Output the [X, Y] coordinate of the center of the cell containing the given text.  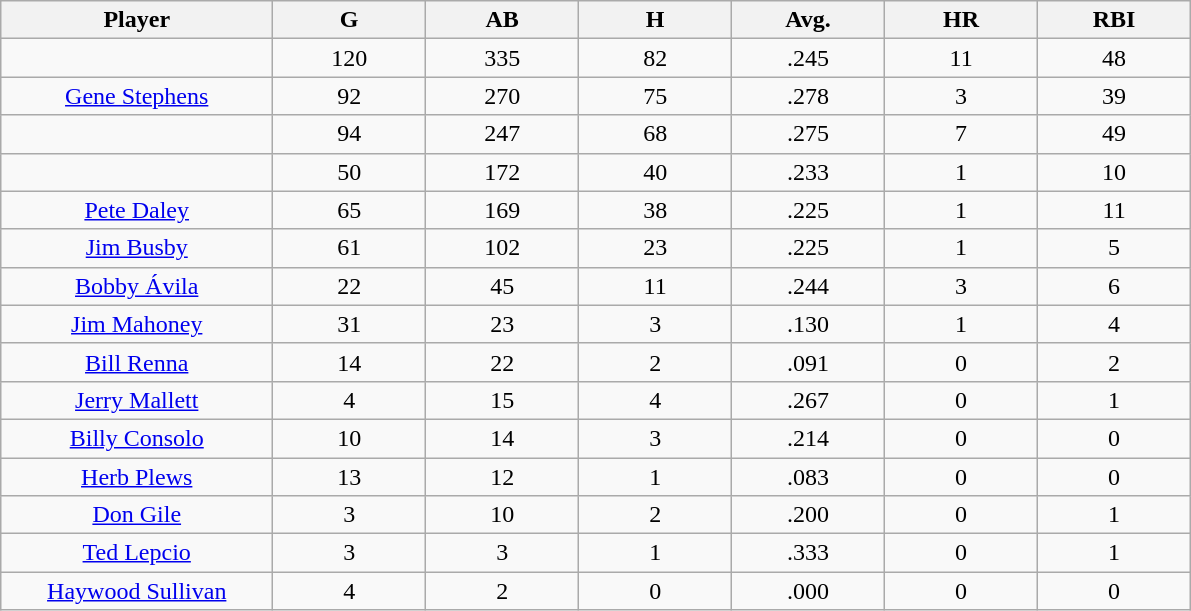
AB [502, 20]
H [656, 20]
Gene Stephens [137, 96]
.000 [808, 591]
45 [502, 286]
Bobby Ávila [137, 286]
Jim Busby [137, 248]
169 [502, 210]
Herb Plews [137, 477]
48 [1114, 58]
Jerry Mallett [137, 400]
.275 [808, 134]
68 [656, 134]
Ted Lepcio [137, 553]
12 [502, 477]
270 [502, 96]
.130 [808, 324]
Pete Daley [137, 210]
49 [1114, 134]
6 [1114, 286]
.278 [808, 96]
Bill Renna [137, 362]
50 [350, 172]
Haywood Sullivan [137, 591]
94 [350, 134]
Avg. [808, 20]
G [350, 20]
Player [137, 20]
75 [656, 96]
HR [962, 20]
335 [502, 58]
61 [350, 248]
120 [350, 58]
172 [502, 172]
92 [350, 96]
Jim Mahoney [137, 324]
102 [502, 248]
Billy Consolo [137, 438]
Don Gile [137, 515]
.214 [808, 438]
.233 [808, 172]
.200 [808, 515]
.091 [808, 362]
.083 [808, 477]
40 [656, 172]
15 [502, 400]
.267 [808, 400]
.245 [808, 58]
.244 [808, 286]
13 [350, 477]
247 [502, 134]
RBI [1114, 20]
82 [656, 58]
7 [962, 134]
5 [1114, 248]
31 [350, 324]
65 [350, 210]
38 [656, 210]
39 [1114, 96]
.333 [808, 553]
